Pinpoint the cell where the given text exists, returning its (X, Y) midpoint coordinate. 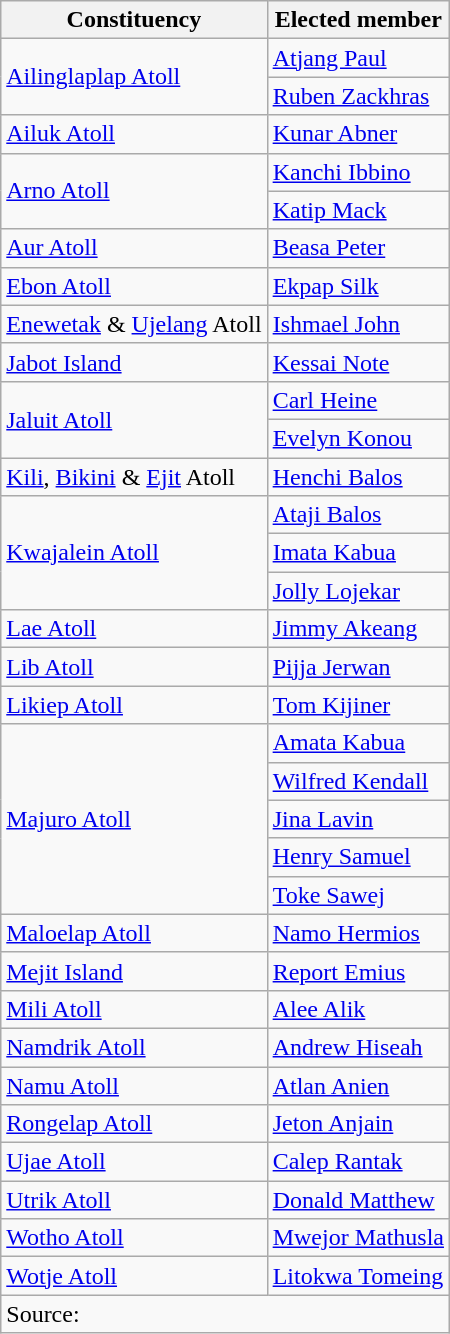
Tom Kijiner (358, 705)
Ruben Zackhras (358, 96)
Alee Alik (358, 1009)
Maloelap Atoll (134, 933)
Atlan Anien (358, 1085)
Kessai Note (358, 362)
Jimmy Akeang (358, 629)
Jina Lavin (358, 819)
Namu Atoll (134, 1085)
Mwejor Mathusla (358, 1238)
Namdrik Atoll (134, 1047)
Atjang Paul (358, 58)
Imata Kabua (358, 553)
Ujae Atoll (134, 1162)
Source: (226, 1314)
Report Emius (358, 971)
Kunar Abner (358, 134)
Ebon Atoll (134, 286)
Kili, Bikini & Ejit Atoll (134, 477)
Namo Hermios (358, 933)
Jolly Lojekar (358, 591)
Majuro Atoll (134, 819)
Wotho Atoll (134, 1238)
Carl Heine (358, 400)
Jabot Island (134, 362)
Lae Atoll (134, 629)
Wilfred Kendall (358, 781)
Likiep Atoll (134, 705)
Amata Kabua (358, 743)
Beasa Peter (358, 248)
Constituency (134, 20)
Jaluit Atoll (134, 419)
Arno Atoll (134, 191)
Elected member (358, 20)
Mejit Island (134, 971)
Jeton Anjain (358, 1124)
Ailuk Atoll (134, 134)
Henchi Balos (358, 477)
Kwajalein Atoll (134, 553)
Rongelap Atoll (134, 1124)
Pijja Jerwan (358, 667)
Litokwa Tomeing (358, 1276)
Henry Samuel (358, 857)
Enewetak & Ujelang Atoll (134, 324)
Ekpap Silk (358, 286)
Kanchi Ibbino (358, 172)
Calep Rantak (358, 1162)
Wotje Atoll (134, 1276)
Donald Matthew (358, 1200)
Toke Sawej (358, 895)
Mili Atoll (134, 1009)
Ailinglaplap Atoll (134, 77)
Ataji Balos (358, 515)
Utrik Atoll (134, 1200)
Ishmael John (358, 324)
Katip Mack (358, 210)
Lib Atoll (134, 667)
Aur Atoll (134, 248)
Evelyn Konou (358, 438)
Andrew Hiseah (358, 1047)
